Return (x, y) of the center of cell containing provided text 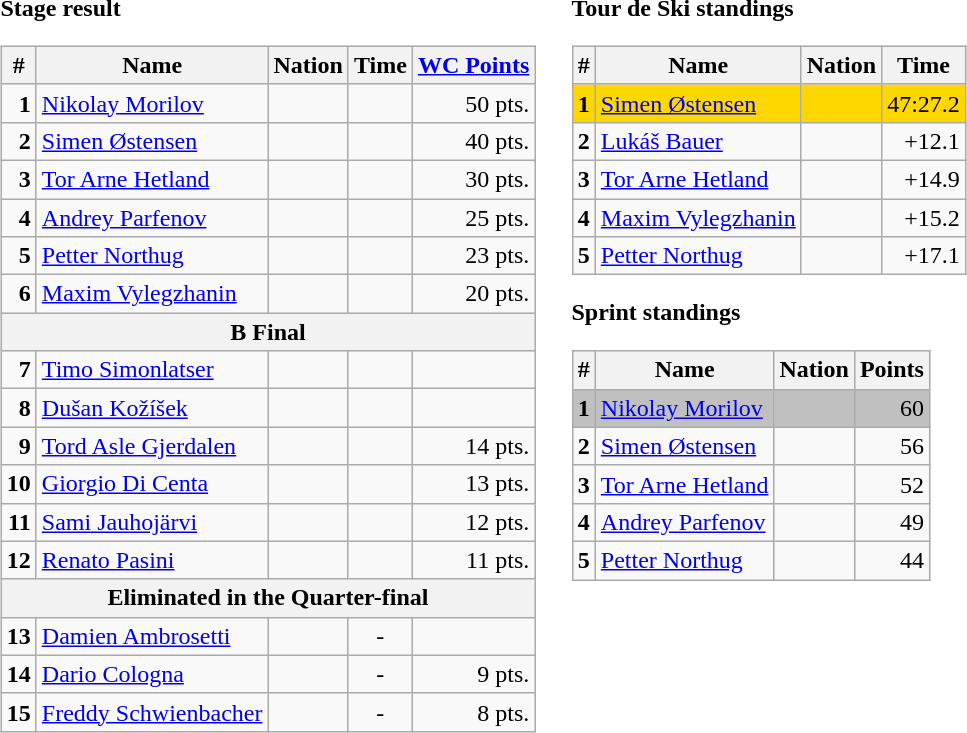
30 pts. (473, 179)
20 pts. (473, 294)
+15.2 (924, 217)
11 pts. (473, 560)
Dušan Kožíšek (152, 408)
25 pts. (473, 217)
WC Points (473, 65)
15 (18, 712)
B Final (268, 332)
Freddy Schwienbacher (152, 712)
49 (892, 522)
9 (18, 446)
Giorgio Di Centa (152, 484)
+12.1 (924, 141)
11 (18, 522)
Dario Cologna (152, 674)
+14.9 (924, 179)
44 (892, 560)
9 pts. (473, 674)
50 pts. (473, 103)
40 pts. (473, 141)
14 (18, 674)
56 (892, 446)
13 (18, 636)
23 pts. (473, 256)
Lukáš Bauer (698, 141)
60 (892, 408)
8 (18, 408)
Damien Ambrosetti (152, 636)
Tord Asle Gjerdalen (152, 446)
8 pts. (473, 712)
12 pts. (473, 522)
12 (18, 560)
10 (18, 484)
Timo Simonlatser (152, 370)
Points (892, 370)
Sami Jauhojärvi (152, 522)
13 pts. (473, 484)
+17.1 (924, 256)
47:27.2 (924, 103)
14 pts. (473, 446)
6 (18, 294)
7 (18, 370)
Eliminated in the Quarter-final (268, 598)
52 (892, 484)
Renato Pasini (152, 560)
